Identify which cell holds the provided text, then report its (X, Y) central coordinate. 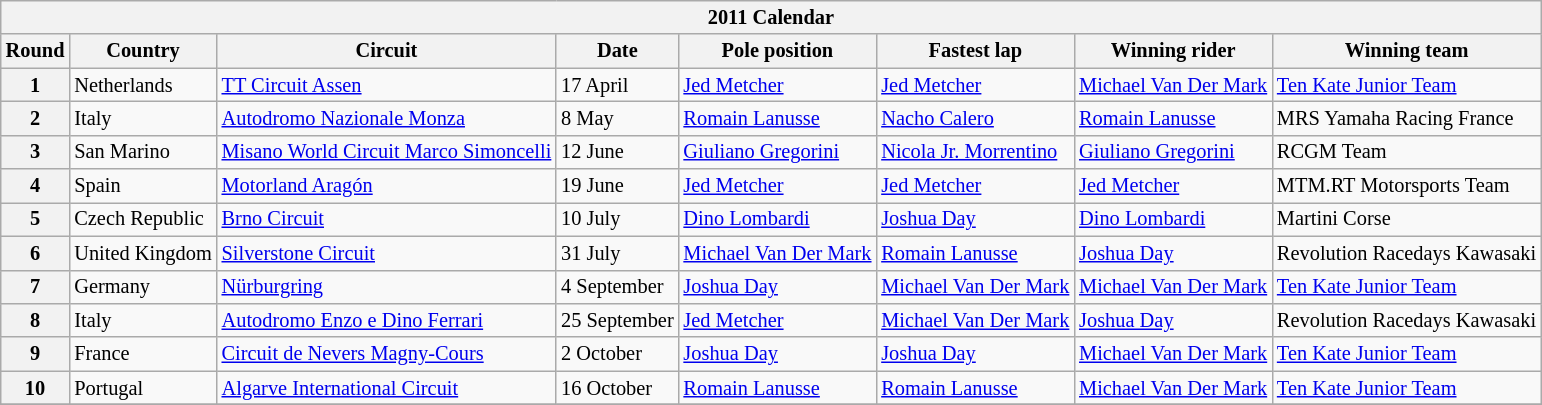
25 September (617, 320)
16 October (617, 388)
Motorland Aragón (387, 186)
12 June (617, 152)
Brno Circuit (387, 219)
Nicola Jr. Morrentino (975, 152)
TT Circuit Assen (387, 85)
8 May (617, 118)
MRS Yamaha Racing France (1406, 118)
6 (36, 253)
Czech Republic (142, 219)
Misano World Circuit Marco Simoncelli (387, 152)
2 October (617, 354)
Circuit de Nevers Magny-Cours (387, 354)
France (142, 354)
Country (142, 51)
10 July (617, 219)
Winning rider (1173, 51)
8 (36, 320)
Circuit (387, 51)
Autodromo Nazionale Monza (387, 118)
MTM.RT Motorsports Team (1406, 186)
4 (36, 186)
9 (36, 354)
Martini Corse (1406, 219)
Netherlands (142, 85)
1 (36, 85)
2011 Calendar (771, 17)
Spain (142, 186)
Germany (142, 287)
Portugal (142, 388)
San Marino (142, 152)
31 July (617, 253)
Pole position (778, 51)
5 (36, 219)
Algarve International Circuit (387, 388)
Winning team (1406, 51)
7 (36, 287)
4 September (617, 287)
Round (36, 51)
Silverstone Circuit (387, 253)
Date (617, 51)
RCGM Team (1406, 152)
Nürburgring (387, 287)
Nacho Calero (975, 118)
17 April (617, 85)
United Kingdom (142, 253)
3 (36, 152)
Fastest lap (975, 51)
19 June (617, 186)
2 (36, 118)
10 (36, 388)
Autodromo Enzo e Dino Ferrari (387, 320)
